Find where the given text appears and provide that cell's center as [X, Y] coordinate. 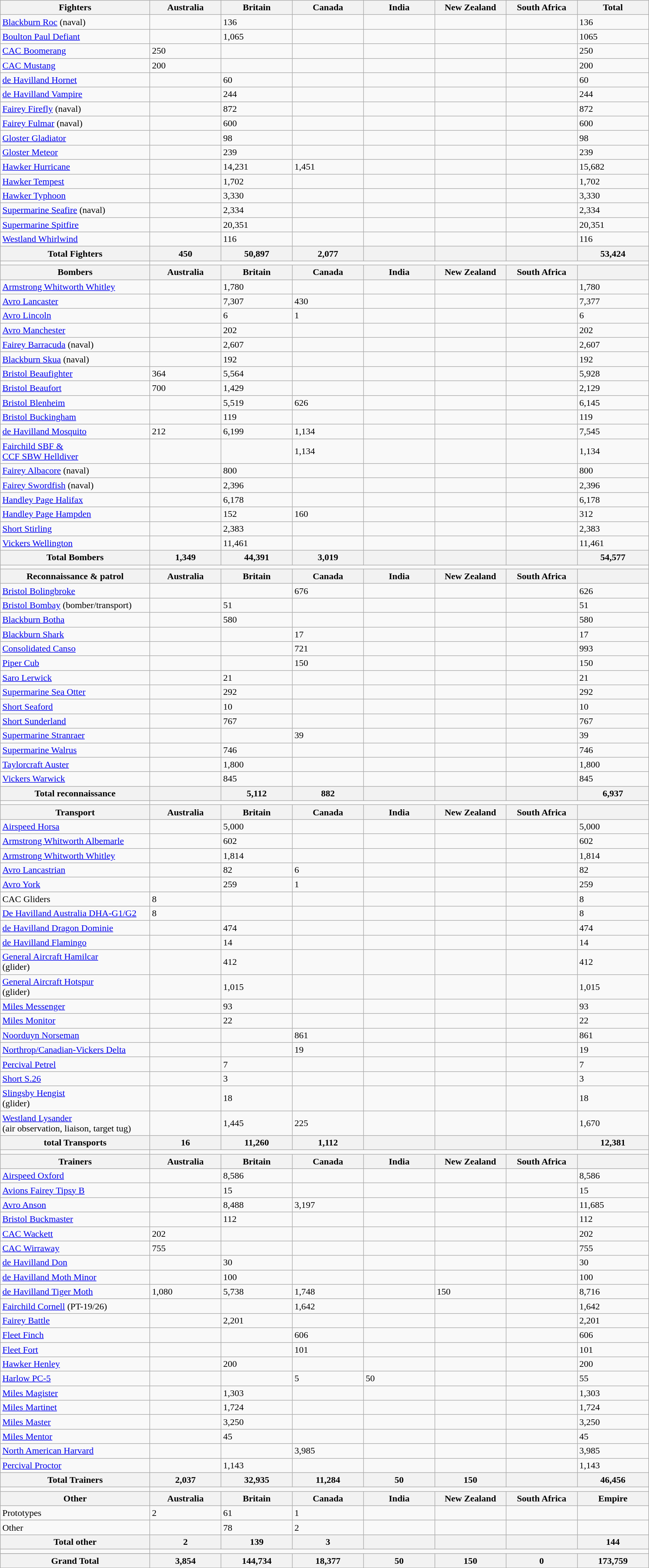
Fleet Fort [75, 1350]
Airspeed Horsa [75, 826]
Supermarine Walrus [75, 750]
De Havilland Australia DHA-G1/G2 [75, 913]
16 [186, 1143]
173,759 [613, 1560]
14,231 [257, 167]
Empire [613, 1498]
144 [613, 1542]
3,197 [328, 1205]
1,748 [328, 1292]
Total [613, 8]
Avions Fairey Tipsy B [75, 1190]
de Havilland Dragon Dominie [75, 928]
de Havilland Mosquito [75, 432]
78 [257, 1527]
1,451 [328, 167]
Miles Mentor [75, 1436]
Bristol Blenheim [75, 403]
de Havilland Flamingo [75, 942]
Hawker Typhoon [75, 196]
364 [186, 373]
CAC Boomerang [75, 51]
Avro York [75, 885]
2,037 [186, 1480]
721 [328, 649]
993 [613, 649]
5,519 [257, 403]
CAC Mustang [75, 65]
50,897 [257, 254]
Saro Lerwick [75, 678]
de Havilland Vampire [75, 94]
Grand Total [75, 1560]
5,738 [257, 1292]
General Aircraft Hamilcar(glider) [75, 962]
CAC Wackett [75, 1234]
11,284 [328, 1480]
Percival Petrel [75, 1064]
Blackburn Shark [75, 634]
5,564 [257, 373]
Miles Monitor [75, 1021]
CAC Wirraway [75, 1248]
18,377 [328, 1560]
312 [613, 514]
Supermarine Stranraer [75, 736]
2,077 [328, 254]
3,854 [186, 1560]
Supermarine Spitfire [75, 225]
General Aircraft Hotspur(glider) [75, 987]
55 [613, 1379]
Bristol Beaufort [75, 388]
Bristol Buckingham [75, 417]
Short S.26 [75, 1079]
Vickers Warwick [75, 779]
Fairchild Cornell (PT-19/26) [75, 1306]
Supermarine Seafire (naval) [75, 210]
Fairey Fulmar (naval) [75, 123]
total Transports [75, 1143]
Avro Lincoln [75, 316]
Avro Lancaster [75, 301]
Fairey Firefly (naval) [75, 109]
7,307 [257, 301]
Supermarine Sea Otter [75, 692]
882 [328, 793]
12,381 [613, 1143]
Hawker Hurricane [75, 167]
Hawker Henley [75, 1364]
Noorduyn Norseman [75, 1035]
Miles Master [75, 1422]
Total Bombers [75, 558]
32,935 [257, 1480]
Vickers Wellington [75, 543]
53,424 [613, 254]
15,682 [613, 167]
Fleet Finch [75, 1335]
Blackburn Skua (naval) [75, 359]
152 [257, 514]
Bristol Bombay (bomber/transport) [75, 605]
Armstrong Whitworth Albemarle [75, 841]
Total Trainers [75, 1480]
Bombers [75, 272]
676 [328, 591]
Transport [75, 812]
CAC Gliders [75, 899]
8,488 [257, 1205]
de Havilland Moth Minor [75, 1277]
Percival Proctor [75, 1465]
8,716 [613, 1292]
46,456 [613, 1480]
Fairey Swordfish (naval) [75, 485]
Miles Magister [75, 1393]
Fighters [75, 8]
Avro Lancastrian [75, 870]
Consolidated Canso [75, 649]
144,734 [257, 1560]
1,445 [257, 1123]
Total reconnaissance [75, 793]
430 [328, 301]
Gloster Meteor [75, 152]
North American Harvard [75, 1451]
1,112 [328, 1143]
Reconnaissance & patrol [75, 576]
Bristol Beaufighter [75, 373]
Slingsby Hengist(glider) [75, 1098]
Short Seaford [75, 707]
Fairey Battle [75, 1320]
Miles Messenger [75, 1006]
225 [328, 1123]
450 [186, 254]
160 [328, 514]
1,065 [257, 37]
Hawker Tempest [75, 181]
Bristol Bolingbroke [75, 591]
Avro Manchester [75, 330]
de Havilland Hornet [75, 80]
de Havilland Tiger Moth [75, 1292]
Prototypes [75, 1513]
700 [186, 388]
Short Stirling [75, 529]
5 [328, 1379]
Fairey Barracuda (naval) [75, 345]
de Havilland Don [75, 1263]
212 [186, 432]
Boulton Paul Defiant [75, 37]
1,349 [186, 558]
6,145 [613, 403]
Blackburn Roc (naval) [75, 22]
Harlow PC-5 [75, 1379]
Handley Page Halifax [75, 500]
5,928 [613, 373]
Fairey Albacore (naval) [75, 471]
Handley Page Hampden [75, 514]
0 [541, 1560]
139 [257, 1542]
54,577 [613, 558]
Piper Cub [75, 663]
Blackburn Botha [75, 620]
Taylorcraft Auster [75, 764]
Westland Whirlwind [75, 239]
1,080 [186, 1292]
Miles Martinet [75, 1408]
1,429 [257, 388]
Bristol Buckmaster [75, 1219]
Short Sunderland [75, 721]
Avro Anson [75, 1205]
Westland Lysander (air observation, liaison, target tug) [75, 1123]
3,019 [328, 558]
Total Fighters [75, 254]
5,112 [257, 793]
6,199 [257, 432]
Northrop/Canadian-Vickers Delta [75, 1050]
7,377 [613, 301]
1065 [613, 37]
61 [257, 1513]
Fairchild SBF &CCF SBW Helldiver [75, 451]
11,685 [613, 1205]
1,670 [613, 1123]
7,545 [613, 432]
11,260 [257, 1143]
2,129 [613, 388]
44,391 [257, 558]
Gloster Gladiator [75, 138]
Airspeed Oxford [75, 1176]
6,937 [613, 793]
Trainers [75, 1161]
Total other [75, 1542]
